From the cell containing the given text, extract its center point as [X, Y] coordinate. 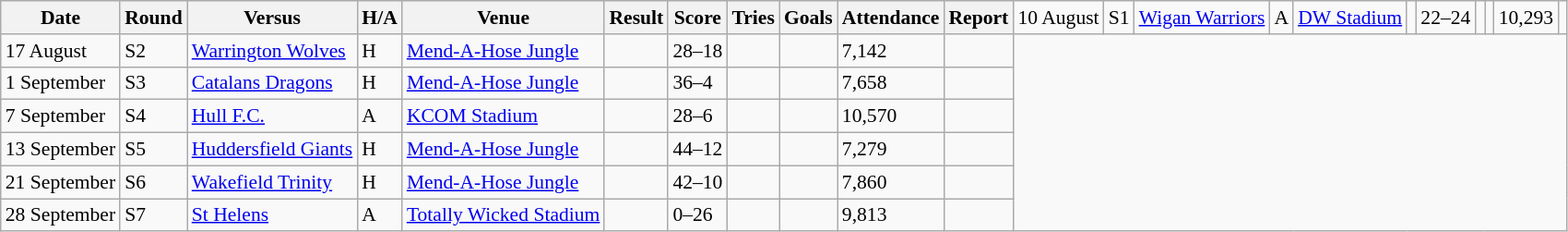
St Helens [273, 215]
10,570 [891, 116]
Round [153, 18]
44–12 [697, 150]
Result [636, 18]
22–24 [1445, 18]
Huddersfield Giants [273, 150]
7,860 [891, 182]
28–6 [697, 116]
S2 [153, 51]
7,658 [891, 83]
Attendance [891, 18]
42–10 [697, 182]
S6 [153, 182]
7,142 [891, 51]
Report [978, 18]
10,293 [1526, 18]
Venue [504, 18]
Wakefield Trinity [273, 182]
Versus [273, 18]
13 September [61, 150]
H/A [380, 18]
Date [61, 18]
Wigan Warriors [1203, 18]
9,813 [891, 215]
S3 [153, 83]
Score [697, 18]
0–26 [697, 215]
7 September [61, 116]
S5 [153, 150]
S7 [153, 215]
28 September [61, 215]
28–18 [697, 51]
S4 [153, 116]
1 September [61, 83]
Totally Wicked Stadium [504, 215]
21 September [61, 182]
7,279 [891, 150]
36–4 [697, 83]
Goals [808, 18]
Catalans Dragons [273, 83]
17 August [61, 51]
Hull F.C. [273, 116]
10 August [1058, 18]
Tries [753, 18]
S1 [1120, 18]
KCOM Stadium [504, 116]
DW Stadium [1350, 18]
Warrington Wolves [273, 51]
